Output the [x, y] coordinate of the center of the cell containing the given text.  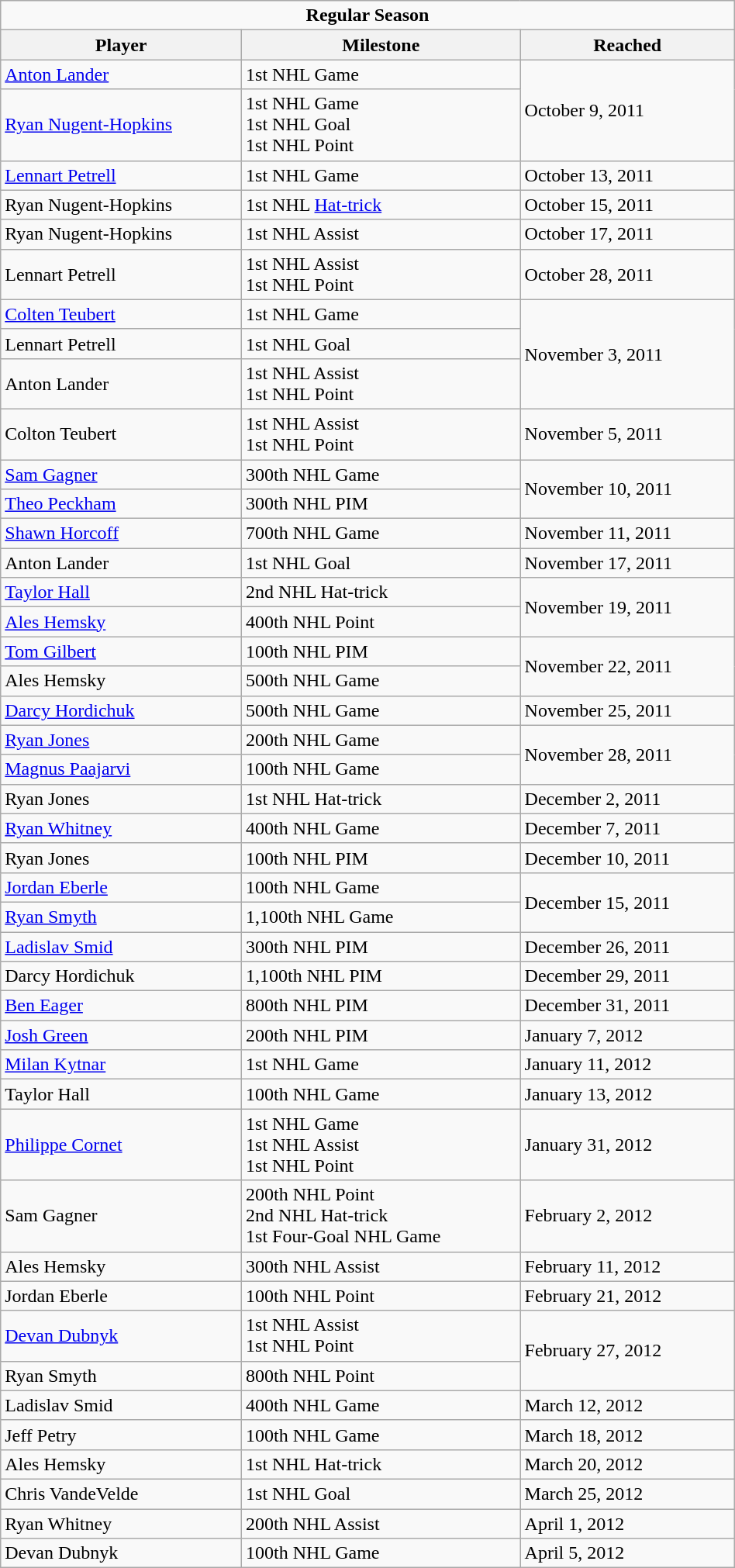
November 11, 2011 [627, 534]
December 29, 2011 [627, 976]
April 1, 2012 [627, 1524]
November 17, 2011 [627, 563]
400th NHL Point [381, 622]
2nd NHL Hat-trick [381, 592]
Theo Peckham [121, 504]
October 28, 2011 [627, 275]
300th NHL Assist [381, 1266]
April 5, 2012 [627, 1553]
Player [121, 45]
December 10, 2011 [627, 858]
February 11, 2012 [627, 1266]
March 12, 2012 [627, 1405]
Shawn Horcoff [121, 534]
Colten Teubert [121, 314]
Tom Gilbert [121, 651]
November 25, 2011 [627, 710]
October 17, 2011 [627, 234]
700th NHL Game [381, 534]
Milestone [381, 45]
October 13, 2011 [627, 175]
300th NHL Game [381, 474]
Milan Kytnar [121, 1065]
November 28, 2011 [627, 755]
February 21, 2012 [627, 1296]
Chris VandeVelde [121, 1494]
Philippe Cornet [121, 1145]
January 7, 2012 [627, 1035]
200th NHL Game [381, 740]
December 2, 2011 [627, 799]
February 2, 2012 [627, 1216]
200th NHL Point2nd NHL Hat-trick1st Four-Goal NHL Game [381, 1216]
March 20, 2012 [627, 1464]
October 15, 2011 [627, 205]
January 11, 2012 [627, 1065]
1st NHL Game1st NHL Goal1st NHL Point [381, 125]
February 27, 2012 [627, 1351]
200th NHL Assist [381, 1524]
100th NHL Point [381, 1296]
December 7, 2011 [627, 828]
1,100th NHL PIM [381, 976]
Regular Season [367, 16]
Colton Teubert [121, 434]
1st NHL Game1st NHL Assist1st NHL Point [381, 1145]
December 15, 2011 [627, 902]
October 9, 2011 [627, 110]
Josh Green [121, 1035]
800th NHL Point [381, 1376]
March 18, 2012 [627, 1435]
November 22, 2011 [627, 666]
January 31, 2012 [627, 1145]
Reached [627, 45]
200th NHL PIM [381, 1035]
December 26, 2011 [627, 947]
Magnus Paajarvi [121, 769]
January 13, 2012 [627, 1094]
1,100th NHL Game [381, 917]
1st NHL Assist [381, 234]
Jeff Petry [121, 1435]
November 10, 2011 [627, 489]
Ben Eager [121, 1006]
November 19, 2011 [627, 607]
December 31, 2011 [627, 1006]
November 3, 2011 [627, 354]
March 25, 2012 [627, 1494]
800th NHL PIM [381, 1006]
November 5, 2011 [627, 434]
